Capture the cell that displays the provided text and extract its [x, y] central coordinate. 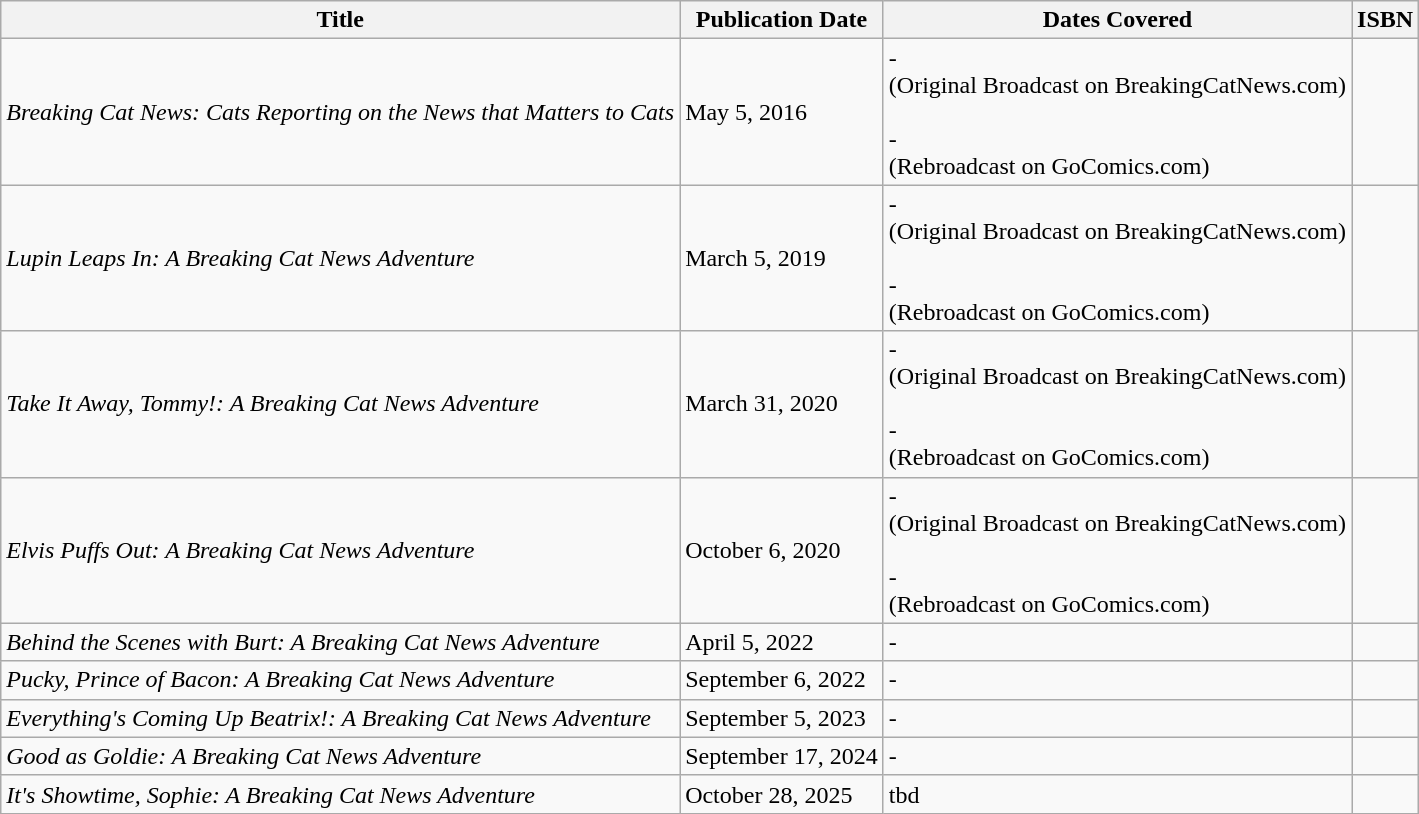
May 5, 2016 [782, 112]
March 31, 2020 [782, 404]
Pucky, Prince of Bacon: A Breaking Cat News Adventure [340, 680]
Good as Goldie: A Breaking Cat News Adventure [340, 756]
Elvis Puffs Out: A Breaking Cat News Adventure [340, 550]
September 6, 2022 [782, 680]
September 5, 2023 [782, 718]
Publication Date [782, 20]
Behind the Scenes with Burt: A Breaking Cat News Adventure [340, 642]
October 28, 2025 [782, 794]
Lupin Leaps In: A Breaking Cat News Adventure [340, 258]
September 17, 2024 [782, 756]
Breaking Cat News: Cats Reporting on the News that Matters to Cats [340, 112]
April 5, 2022 [782, 642]
Title [340, 20]
March 5, 2019 [782, 258]
Dates Covered [1117, 20]
It's Showtime, Sophie: A Breaking Cat News Adventure [340, 794]
Everything's Coming Up Beatrix!: A Breaking Cat News Adventure [340, 718]
tbd [1117, 794]
ISBN [1386, 20]
October 6, 2020 [782, 550]
Take It Away, Tommy!: A Breaking Cat News Adventure [340, 404]
